Pinpoint the cell where the given text exists, returning its [X, Y] midpoint coordinate. 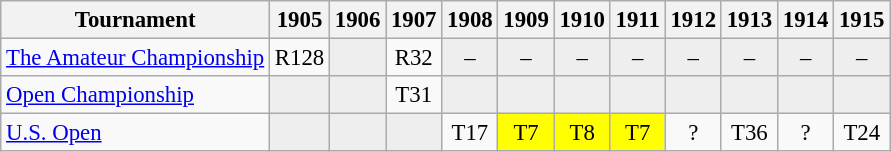
1915 [862, 20]
1912 [693, 20]
T24 [862, 133]
U.S. Open [136, 133]
1910 [582, 20]
1913 [749, 20]
1914 [805, 20]
1909 [526, 20]
T17 [470, 133]
Open Championship [136, 95]
1908 [470, 20]
T8 [582, 133]
1911 [638, 20]
1906 [357, 20]
Tournament [136, 20]
1905 [300, 20]
R32 [414, 58]
1907 [414, 20]
T31 [414, 95]
T36 [749, 133]
R128 [300, 58]
The Amateur Championship [136, 58]
